Return [x, y] of the center of cell containing provided text 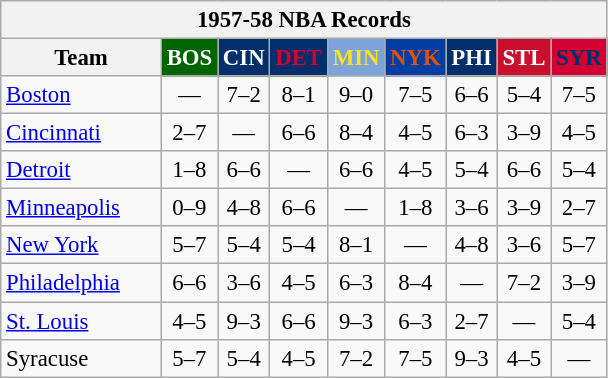
Detroit [82, 170]
NYK [416, 58]
STL [524, 58]
BOS [189, 58]
Boston [82, 95]
CIN [244, 58]
MIN [356, 58]
SYR [579, 58]
9–0 [356, 95]
Philadelphia [82, 283]
New York [82, 245]
St. Louis [82, 321]
0–9 [189, 208]
DET [298, 58]
Cincinnati [82, 133]
Team [82, 58]
Syracuse [82, 358]
PHI [472, 58]
Minneapolis [82, 208]
1957-58 NBA Records [304, 20]
